Identify which cell holds the provided text, then report its (X, Y) central coordinate. 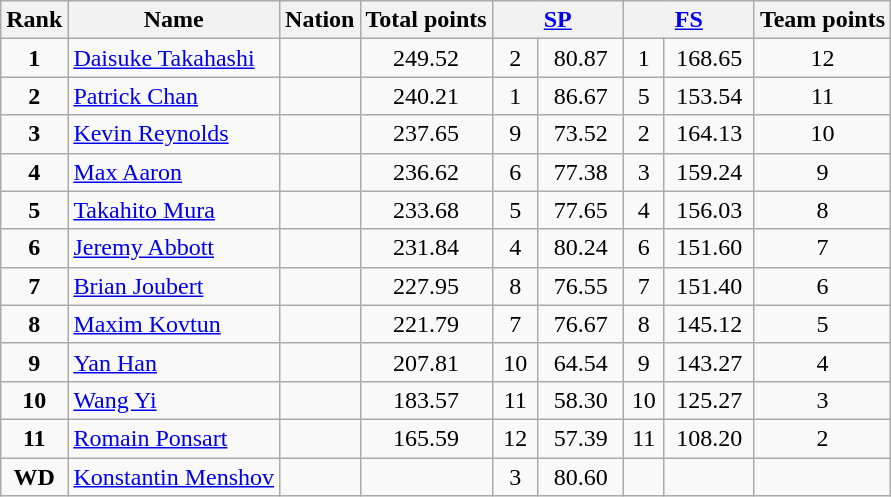
183.57 (426, 400)
77.65 (580, 210)
227.95 (426, 286)
73.52 (580, 134)
108.20 (709, 438)
Brian Joubert (174, 286)
86.67 (580, 96)
Daisuke Takahashi (174, 58)
76.67 (580, 324)
64.54 (580, 362)
Total points (426, 20)
151.60 (709, 248)
237.65 (426, 134)
Max Aaron (174, 172)
Rank (34, 20)
Konstantin Menshov (174, 477)
249.52 (426, 58)
Team points (822, 20)
156.03 (709, 210)
153.54 (709, 96)
FS (688, 20)
Name (174, 20)
77.38 (580, 172)
Nation (320, 20)
240.21 (426, 96)
58.30 (580, 400)
SP (558, 20)
143.27 (709, 362)
Yan Han (174, 362)
80.60 (580, 477)
76.55 (580, 286)
Patrick Chan (174, 96)
80.87 (580, 58)
57.39 (580, 438)
Romain Ponsart (174, 438)
WD (34, 477)
151.40 (709, 286)
Kevin Reynolds (174, 134)
145.12 (709, 324)
231.84 (426, 248)
221.79 (426, 324)
125.27 (709, 400)
165.59 (426, 438)
Maxim Kovtun (174, 324)
233.68 (426, 210)
Jeremy Abbott (174, 248)
Wang Yi (174, 400)
168.65 (709, 58)
159.24 (709, 172)
236.62 (426, 172)
207.81 (426, 362)
80.24 (580, 248)
Takahito Mura (174, 210)
164.13 (709, 134)
